Detect which cell encompasses the target text, then output its (x, y) center coordinate. 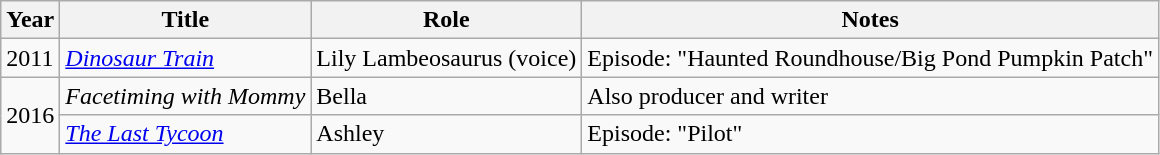
Notes (870, 20)
Year (30, 20)
Episode: "Haunted Roundhouse/Big Pond Pumpkin Patch" (870, 58)
The Last Tycoon (186, 134)
Bella (446, 96)
Title (186, 20)
Ashley (446, 134)
Facetiming with Mommy (186, 96)
2011 (30, 58)
Dinosaur Train (186, 58)
Also producer and writer (870, 96)
Episode: "Pilot" (870, 134)
Lily Lambeosaurus (voice) (446, 58)
2016 (30, 115)
Role (446, 20)
